Capture the cell that displays the provided text and extract its (x, y) central coordinate. 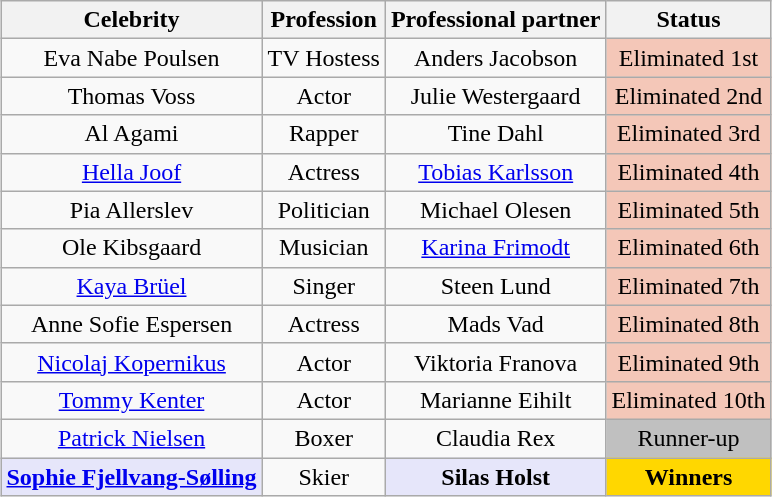
Eliminated 7th (688, 286)
Sophie Fjellvang-Sølling (132, 477)
Eliminated 5th (688, 210)
Eliminated 2nd (688, 96)
Michael Olesen (496, 210)
Professional partner (496, 20)
Pia Allerslev (132, 210)
Boxer (324, 438)
Patrick Nielsen (132, 438)
Claudia Rex (496, 438)
Profession (324, 20)
Status (688, 20)
Tobias Karlsson (496, 172)
Tine Dahl (496, 134)
Eva Nabe Poulsen (132, 58)
Celebrity (132, 20)
Eliminated 3rd (688, 134)
TV Hostess (324, 58)
Anne Sofie Espersen (132, 324)
Rapper (324, 134)
Eliminated 9th (688, 362)
Eliminated 10th (688, 400)
Tommy Kenter (132, 400)
Nicolaj Kopernikus (132, 362)
Hella Joof (132, 172)
Ole Kibsgaard (132, 248)
Anders Jacobson (496, 58)
Kaya Brüel (132, 286)
Musician (324, 248)
Viktoria Franova (496, 362)
Eliminated 8th (688, 324)
Skier (324, 477)
Eliminated 4th (688, 172)
Steen Lund (496, 286)
Winners (688, 477)
Mads Vad (496, 324)
Politician (324, 210)
Thomas Voss (132, 96)
Al Agami (132, 134)
Runner-up (688, 438)
Silas Holst (496, 477)
Eliminated 6th (688, 248)
Eliminated 1st (688, 58)
Marianne Eihilt (496, 400)
Karina Frimodt (496, 248)
Singer (324, 286)
Julie Westergaard (496, 96)
